Search for the cell housing the specified text and yield its (x, y) center coordinate. 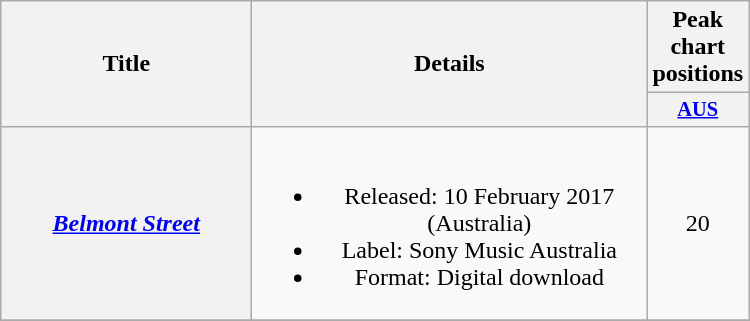
Released: 10 February 2017 (Australia)Label: Sony Music AustraliaFormat: Digital download (450, 223)
Title (126, 64)
Peak chart positions (698, 47)
Details (450, 64)
20 (698, 223)
AUS (698, 110)
Belmont Street (126, 223)
